Pinpoint the cell where the given text exists, returning its (x, y) midpoint coordinate. 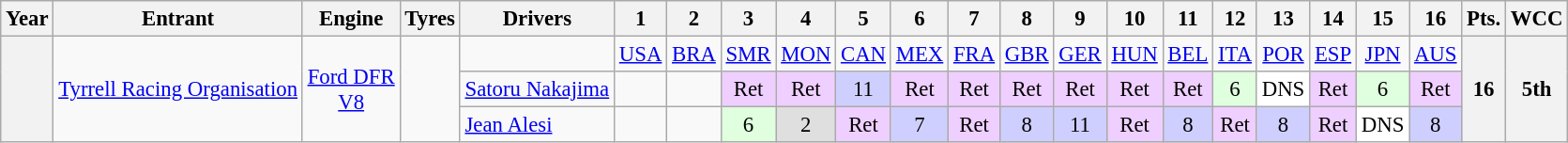
10 (1134, 19)
MON (806, 55)
9 (1080, 19)
Tyrrell Racing Organisation (178, 90)
Pts. (1484, 19)
5 (863, 19)
Drivers (537, 19)
USA (641, 55)
Entrant (178, 19)
1 (641, 19)
15 (1382, 19)
BRA (694, 55)
MEX (920, 55)
13 (1283, 19)
14 (1333, 19)
12 (1235, 19)
HUN (1134, 55)
CAN (863, 55)
GER (1080, 55)
Jean Alesi (537, 125)
5th (1536, 90)
Engine (351, 19)
3 (749, 19)
JPN (1382, 55)
Tyres (430, 19)
ITA (1235, 55)
Ford DFRV8 (351, 90)
ESP (1333, 55)
POR (1283, 55)
WCC (1536, 19)
SMR (749, 55)
GBR (1027, 55)
Year (27, 19)
BEL (1188, 55)
4 (806, 19)
AUS (1436, 55)
FRA (974, 55)
Satoru Nakajima (537, 89)
